Provide the [x, y] coordinate of the cell's center where the given text is located.  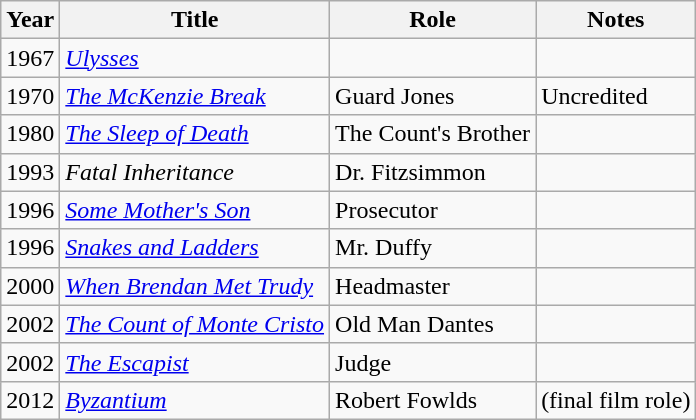
The Escapist [195, 362]
Year [30, 20]
(final film role) [616, 400]
1967 [30, 58]
Snakes and Ladders [195, 248]
The Count's Brother [433, 134]
Old Man Dantes [433, 324]
The Sleep of Death [195, 134]
Title [195, 20]
1993 [30, 172]
Robert Fowlds [433, 400]
Mr. Duffy [433, 248]
Fatal Inheritance [195, 172]
Guard Jones [433, 96]
The McKenzie Break [195, 96]
Headmaster [433, 286]
Notes [616, 20]
The Count of Monte Cristo [195, 324]
When Brendan Met Trudy [195, 286]
Role [433, 20]
1980 [30, 134]
1970 [30, 96]
Judge [433, 362]
Byzantium [195, 400]
Ulysses [195, 58]
Uncredited [616, 96]
2012 [30, 400]
Prosecutor [433, 210]
2000 [30, 286]
Dr. Fitzsimmon [433, 172]
Some Mother's Son [195, 210]
